From the cell containing the given text, extract its center point as [X, Y] coordinate. 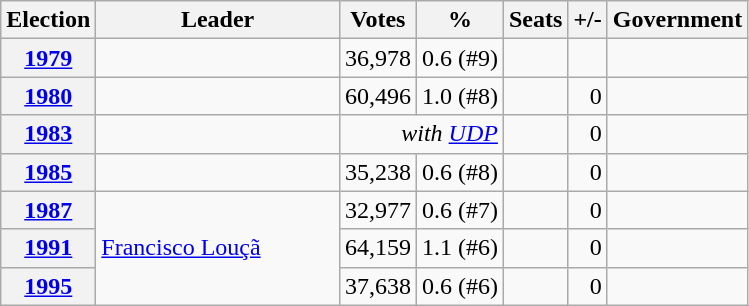
0.6 (#8) [460, 172]
1979 [48, 58]
Francisco Louçã [218, 248]
0.6 (#6) [460, 286]
0.6 (#7) [460, 210]
0.6 (#9) [460, 58]
Government [677, 20]
64,159 [378, 248]
1980 [48, 96]
35,238 [378, 172]
1995 [48, 286]
36,978 [378, 58]
Election [48, 20]
32,977 [378, 210]
1.0 (#8) [460, 96]
with UDP [421, 134]
Seats [535, 20]
% [460, 20]
1983 [48, 134]
60,496 [378, 96]
1985 [48, 172]
Votes [378, 20]
1.1 (#6) [460, 248]
Leader [218, 20]
37,638 [378, 286]
1987 [48, 210]
+/- [588, 20]
1991 [48, 248]
